Provide the [x, y] coordinate of the cell's center where the given text is located.  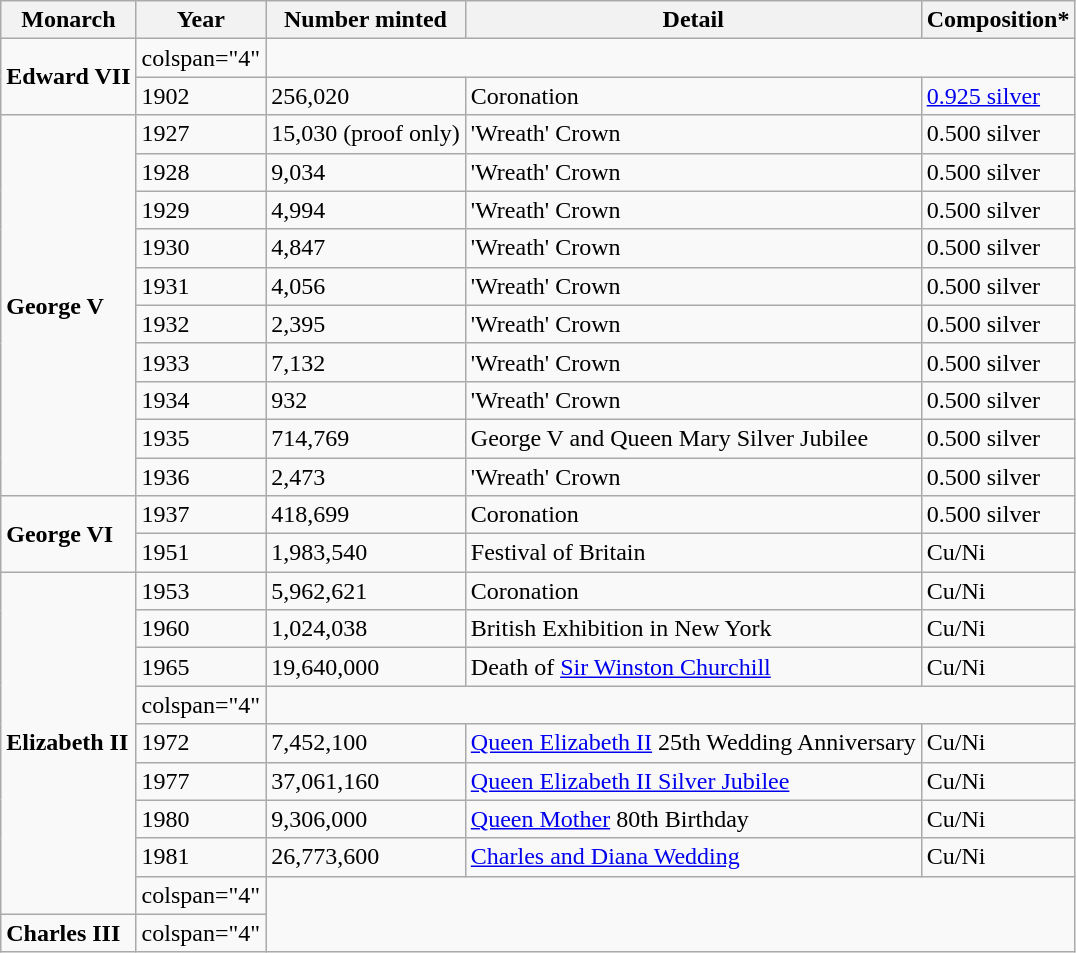
Queen Elizabeth II 25th Wedding Anniversary [693, 743]
256,020 [366, 96]
George V and Queen Mary Silver Jubilee [693, 438]
1930 [201, 248]
1935 [201, 438]
1,024,038 [366, 629]
7,132 [366, 362]
Queen Elizabeth II Silver Jubilee [693, 781]
1933 [201, 362]
Edward VII [68, 77]
0.925 silver [998, 96]
Death of Sir Winston Churchill [693, 667]
George VI [68, 534]
4,847 [366, 248]
Charles III [68, 933]
Year [201, 20]
4,994 [366, 210]
1932 [201, 324]
2,395 [366, 324]
37,061,160 [366, 781]
5,962,621 [366, 591]
714,769 [366, 438]
1929 [201, 210]
Festival of Britain [693, 553]
Number minted [366, 20]
9,034 [366, 172]
George V [68, 306]
9,306,000 [366, 819]
4,056 [366, 286]
932 [366, 400]
1937 [201, 515]
1927 [201, 134]
1977 [201, 781]
15,030 (proof only) [366, 134]
1902 [201, 96]
1980 [201, 819]
418,699 [366, 515]
1,983,540 [366, 553]
1953 [201, 591]
Composition* [998, 20]
1934 [201, 400]
1928 [201, 172]
2,473 [366, 477]
1960 [201, 629]
1936 [201, 477]
1981 [201, 857]
Elizabeth II [68, 744]
19,640,000 [366, 667]
Queen Mother 80th Birthday [693, 819]
1972 [201, 743]
1951 [201, 553]
1931 [201, 286]
Monarch [68, 20]
Detail [693, 20]
Charles and Diana Wedding [693, 857]
British Exhibition in New York [693, 629]
1965 [201, 667]
7,452,100 [366, 743]
26,773,600 [366, 857]
